Scan for the cell matching the given text and deliver its (X, Y) coordinate at center. 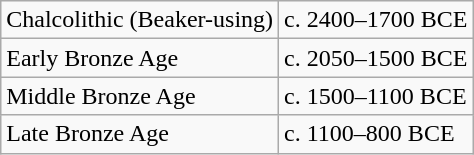
Chalcolithic (Beaker-using) (140, 20)
c. 1500–1100 BCE (376, 96)
c. 2400–1700 BCE (376, 20)
c. 1100–800 BCE (376, 134)
Early Bronze Age (140, 58)
c. 2050–1500 BCE (376, 58)
Middle Bronze Age (140, 96)
Late Bronze Age (140, 134)
